Capture the cell that displays the provided text and extract its (X, Y) central coordinate. 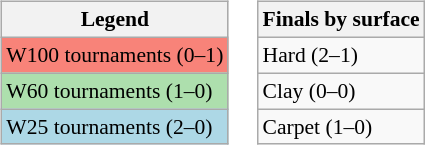
Legend (114, 20)
W100 tournaments (0–1) (114, 55)
W25 tournaments (2–0) (114, 127)
W60 tournaments (1–0) (114, 91)
Clay (0–0) (340, 91)
Carpet (1–0) (340, 127)
Hard (2–1) (340, 55)
Finals by surface (340, 20)
